Output the [X, Y] coordinate of the center of the cell containing the given text.  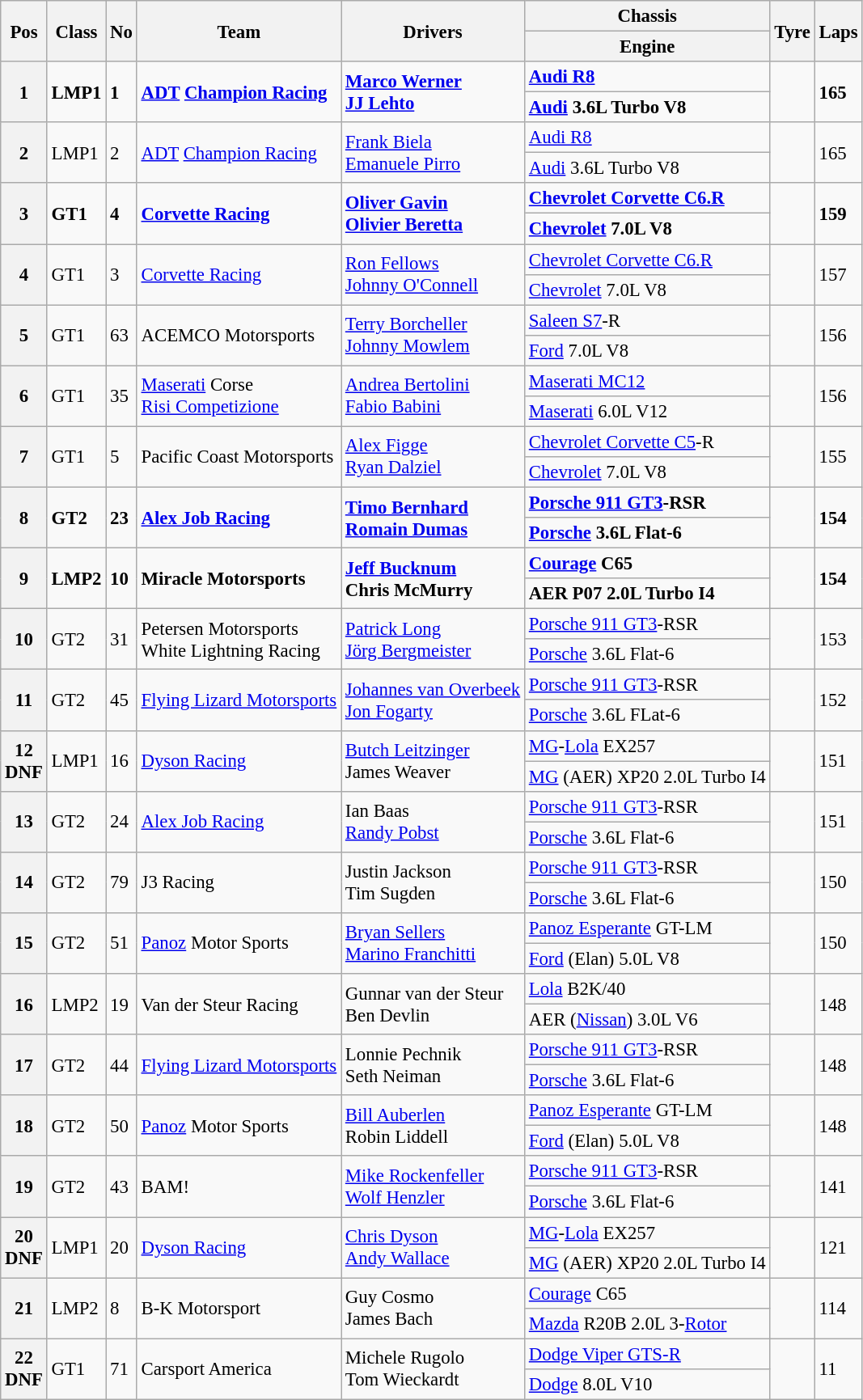
159 [838, 214]
Gunnar van der Steur Ben Devlin [434, 1005]
Oliver Gavin Olivier Beretta [434, 214]
Porsche 3.6L FLat-6 [647, 716]
Justin Jackson Tim Sugden [434, 883]
Butch Leitzinger James Weaver [434, 760]
7 [24, 456]
Chassis [647, 16]
Chevrolet Corvette C5-R [647, 442]
B-K Motorsport [239, 1309]
Maserati 6.0L V12 [647, 412]
Pacific Coast Motorsports [239, 456]
Alex Figge Ryan Dalziel [434, 456]
Chris Dyson Andy Wallace [434, 1247]
13 [24, 822]
No [121, 31]
Team [239, 31]
Engine [647, 47]
Dodge Viper GTS-R [647, 1354]
23 [121, 518]
63 [121, 335]
Bill Auberlen Robin Liddell [434, 1126]
Saleen S7-R [647, 320]
79 [121, 883]
Guy Cosmo James Bach [434, 1309]
71 [121, 1368]
Bryan Sellers Marino Franchitti [434, 943]
43 [121, 1187]
35 [121, 396]
12DNF [24, 760]
31 [121, 639]
Petersen Motorsports White Lightning Racing [239, 639]
Ron Fellows Johnny O'Connell [434, 275]
Ian Baas Randy Pobst [434, 822]
Terry Borcheller Johnny Mowlem [434, 335]
ACEMCO Motorsports [239, 335]
Dodge 8.0L V10 [647, 1385]
15 [24, 943]
51 [121, 943]
153 [838, 639]
121 [838, 1247]
20DNF [24, 1247]
Lonnie Pechnik Seth Neiman [434, 1064]
Mike Rockenfeller Wolf Henzler [434, 1187]
Johannes van Overbeek Jon Fogarty [434, 700]
Pos [24, 31]
9 [24, 579]
45 [121, 700]
141 [838, 1187]
157 [838, 275]
Michele Rugolo Tom Wieckardt [434, 1368]
44 [121, 1064]
14 [24, 883]
Van der Steur Racing [239, 1005]
Ford 7.0L V8 [647, 350]
Mazda R20B 2.0L 3-Rotor [647, 1323]
21 [24, 1309]
Drivers [434, 31]
50 [121, 1126]
24 [121, 822]
Frank Biela Emanuele Pirro [434, 152]
6 [24, 396]
Lola B2K/40 [647, 989]
18 [24, 1126]
J3 Racing [239, 883]
Marco Werner JJ Lehto [434, 92]
Patrick Long Jörg Bergmeister [434, 639]
152 [838, 700]
AER (Nissan) 3.0L V6 [647, 1020]
114 [838, 1309]
AER P07 2.0L Turbo I4 [647, 594]
BAM! [239, 1187]
Maserati Corse Risi Competizione [239, 396]
Andrea Bertolini Fabio Babini [434, 396]
Class [76, 31]
Jeff Bucknum Chris McMurry [434, 579]
Laps [838, 31]
Carsport America [239, 1368]
22DNF [24, 1368]
17 [24, 1064]
Tyre [793, 31]
Miracle Motorsports [239, 579]
155 [838, 456]
Timo Bernhard Romain Dumas [434, 518]
20 [121, 1247]
Maserati MC12 [647, 381]
